Search for the cell housing the specified text and yield its (x, y) center coordinate. 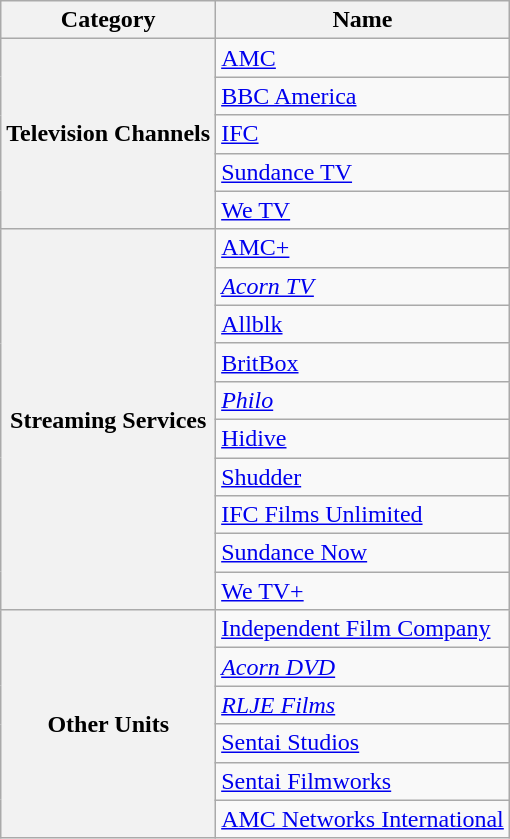
AMC+ (363, 248)
Philo (363, 400)
Sentai Studios (363, 743)
BBC America (363, 96)
Hidive (363, 438)
Category (108, 20)
Sundance TV (363, 172)
Sundance Now (363, 553)
AMC (363, 58)
IFC Films Unlimited (363, 515)
Allblk (363, 324)
AMC Networks International (363, 819)
Other Units (108, 724)
Acorn TV (363, 286)
Independent Film Company (363, 629)
Sentai Filmworks (363, 781)
Acorn DVD (363, 667)
Television Channels (108, 134)
RLJE Films (363, 705)
IFC (363, 134)
BritBox (363, 362)
We TV (363, 210)
We TV+ (363, 591)
Shudder (363, 477)
Name (363, 20)
Streaming Services (108, 420)
